Capture the cell that displays the provided text and extract its (X, Y) central coordinate. 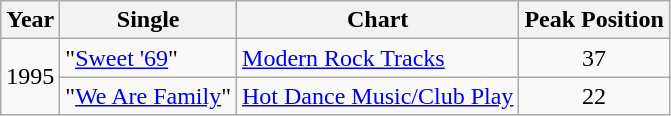
Modern Rock Tracks (378, 58)
22 (594, 96)
Single (148, 20)
Chart (378, 20)
Hot Dance Music/Club Play (378, 96)
"We Are Family" (148, 96)
"Sweet '69" (148, 58)
Year (30, 20)
1995 (30, 77)
Peak Position (594, 20)
37 (594, 58)
